Locate the cell with the specified text and output its (x, y) center coordinate. 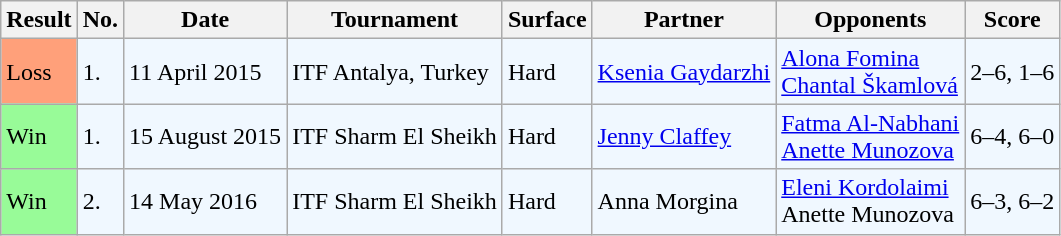
Anna Morgina (684, 202)
Alona Fomina Chantal Škamlová (870, 72)
Surface (547, 20)
2. (100, 202)
Fatma Al-Nabhani Anette Munozova (870, 136)
14 May 2016 (206, 202)
Ksenia Gaydarzhi (684, 72)
Result (39, 20)
11 April 2015 (206, 72)
6–3, 6–2 (1012, 202)
Partner (684, 20)
No. (100, 20)
6–4, 6–0 (1012, 136)
15 August 2015 (206, 136)
Date (206, 20)
2–6, 1–6 (1012, 72)
Eleni Kordolaimi Anette Munozova (870, 202)
Loss (39, 72)
Score (1012, 20)
ITF Antalya, Turkey (395, 72)
Opponents (870, 20)
Tournament (395, 20)
Jenny Claffey (684, 136)
